Extract the (X, Y) coordinate from the center of the cell holding the provided text.  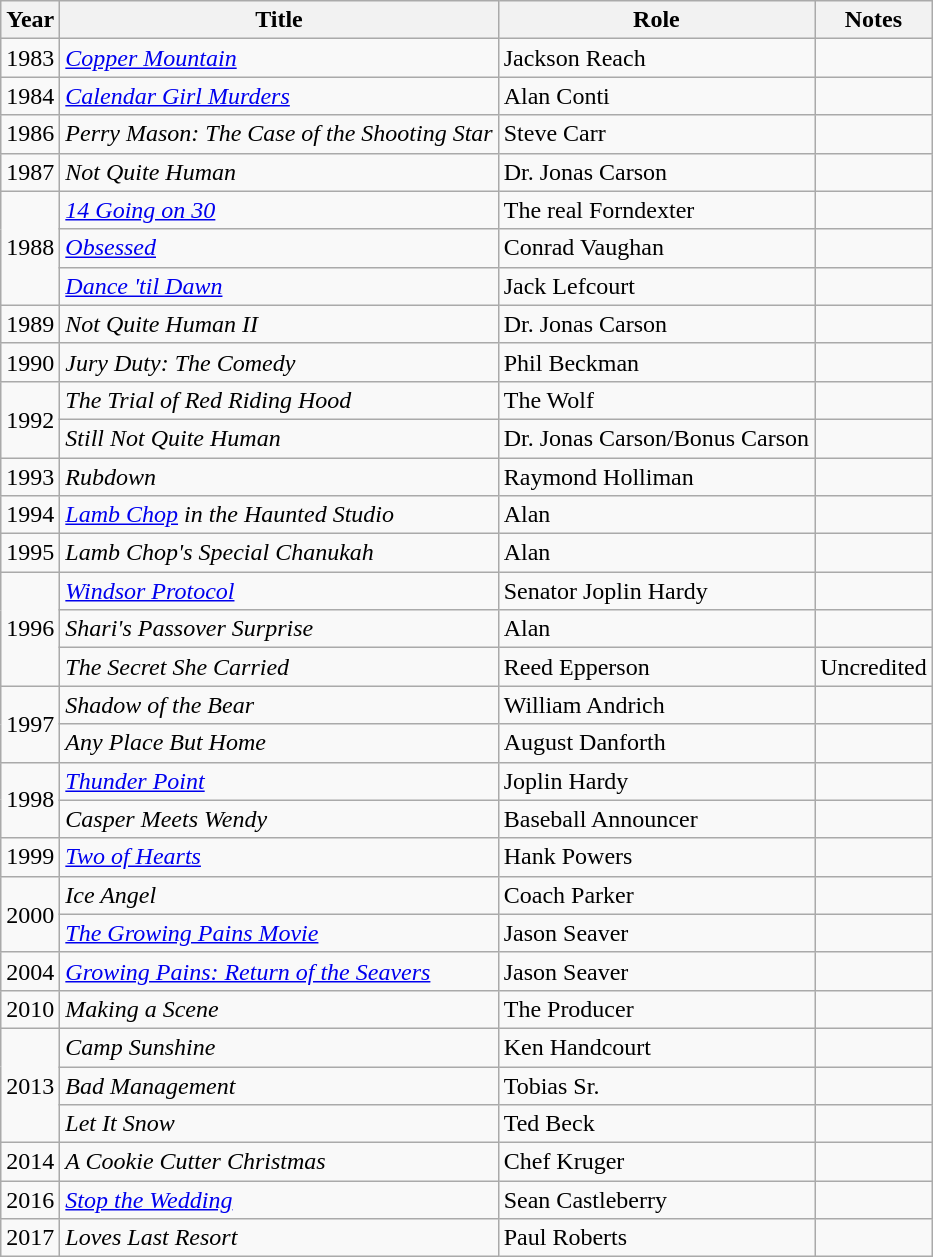
Hank Powers (656, 857)
William Andrich (656, 705)
Role (656, 20)
Chef Kruger (656, 1162)
1998 (30, 800)
1990 (30, 362)
Shadow of the Bear (279, 705)
Windsor Protocol (279, 591)
Coach Parker (656, 895)
Any Place But Home (279, 743)
Ken Handcourt (656, 1047)
Shari's Passover Surprise (279, 629)
1996 (30, 629)
The Secret She Carried (279, 667)
1997 (30, 724)
2017 (30, 1238)
Title (279, 20)
Stop the Wedding (279, 1200)
Reed Epperson (656, 667)
Growing Pains: Return of the Seavers (279, 971)
Tobias Sr. (656, 1085)
Not Quite Human II (279, 324)
Copper Mountain (279, 58)
Sean Castleberry (656, 1200)
The Growing Pains Movie (279, 933)
1986 (30, 134)
Conrad Vaughan (656, 248)
1989 (30, 324)
1988 (30, 248)
2010 (30, 1009)
Joplin Hardy (656, 781)
Baseball Announcer (656, 819)
2016 (30, 1200)
Senator Joplin Hardy (656, 591)
Alan Conti (656, 96)
August Danforth (656, 743)
Paul Roberts (656, 1238)
14 Going on 30 (279, 210)
The Wolf (656, 400)
Ice Angel (279, 895)
Obsessed (279, 248)
Thunder Point (279, 781)
Dance 'til Dawn (279, 286)
2014 (30, 1162)
Lamb Chop's Special Chanukah (279, 553)
Steve Carr (656, 134)
Loves Last Resort (279, 1238)
Year (30, 20)
1992 (30, 419)
1999 (30, 857)
Ted Beck (656, 1124)
Uncredited (874, 667)
1987 (30, 172)
Dr. Jonas Carson/Bonus Carson (656, 438)
Still Not Quite Human (279, 438)
Phil Beckman (656, 362)
Notes (874, 20)
Jackson Reach (656, 58)
Jury Duty: The Comedy (279, 362)
2013 (30, 1085)
Calendar Girl Murders (279, 96)
1995 (30, 553)
1984 (30, 96)
Raymond Holliman (656, 477)
2004 (30, 971)
2000 (30, 914)
Two of Hearts (279, 857)
A Cookie Cutter Christmas (279, 1162)
Let It Snow (279, 1124)
Perry Mason: The Case of the Shooting Star (279, 134)
1993 (30, 477)
The Producer (656, 1009)
Rubdown (279, 477)
Camp Sunshine (279, 1047)
1994 (30, 515)
The real Forndexter (656, 210)
Making a Scene (279, 1009)
Lamb Chop in the Haunted Studio (279, 515)
Bad Management (279, 1085)
Casper Meets Wendy (279, 819)
Not Quite Human (279, 172)
The Trial of Red Riding Hood (279, 400)
1983 (30, 58)
Jack Lefcourt (656, 286)
